Output the [x, y] coordinate of the center of the cell containing the given text.  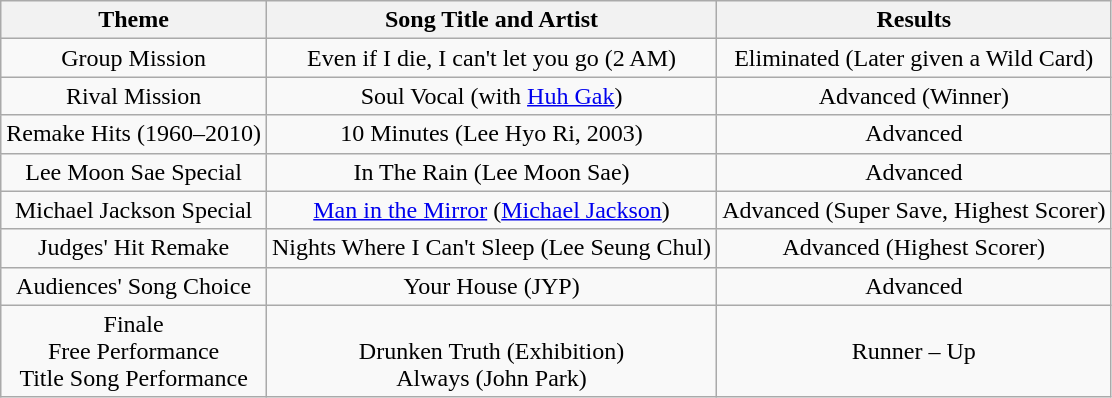
Remake Hits (1960–2010) [134, 134]
Theme [134, 20]
Man in the Mirror (Michael Jackson) [491, 210]
Advanced (Super Save, Highest Scorer) [914, 210]
Finale Free Performance Title Song Performance [134, 351]
Rival Mission [134, 96]
Soul Vocal (with Huh Gak) [491, 96]
Song Title and Artist [491, 20]
In The Rain (Lee Moon Sae) [491, 172]
Michael Jackson Special [134, 210]
Drunken Truth (Exhibition) Always (John Park) [491, 351]
Results [914, 20]
Eliminated (Later given a Wild Card) [914, 58]
Judges' Hit Remake [134, 248]
Advanced (Highest Scorer) [914, 248]
Even if I die, I can't let you go (2 AM) [491, 58]
Nights Where I Can't Sleep (Lee Seung Chul) [491, 248]
Your House (JYP) [491, 286]
Advanced (Winner) [914, 96]
Runner – Up [914, 351]
Audiences' Song Choice [134, 286]
Lee Moon Sae Special [134, 172]
10 Minutes (Lee Hyo Ri, 2003) [491, 134]
Group Mission [134, 58]
